Identify which cell holds the provided text, then report its [x, y] central coordinate. 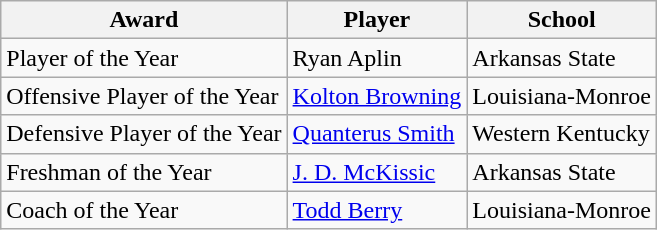
Offensive Player of the Year [144, 96]
Player of the Year [144, 58]
Freshman of the Year [144, 172]
Player [377, 20]
Ryan Aplin [377, 58]
Kolton Browning [377, 96]
Todd Berry [377, 210]
J. D. McKissic [377, 172]
Defensive Player of the Year [144, 134]
Western Kentucky [562, 134]
Quanterus Smith [377, 134]
Coach of the Year [144, 210]
Award [144, 20]
School [562, 20]
